Identify which cell holds the provided text, then report its [X, Y] central coordinate. 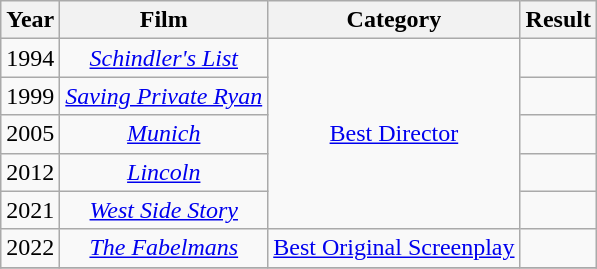
Munich [164, 134]
1994 [30, 58]
1999 [30, 96]
The Fabelmans [164, 248]
West Side Story [164, 210]
Best Director [394, 134]
Schindler's List [164, 58]
2005 [30, 134]
2021 [30, 210]
2022 [30, 248]
Film [164, 20]
2012 [30, 172]
Result [558, 20]
Category [394, 20]
Lincoln [164, 172]
Saving Private Ryan [164, 96]
Year [30, 20]
Best Original Screenplay [394, 248]
